Scan for the cell matching the given text and deliver its (X, Y) coordinate at center. 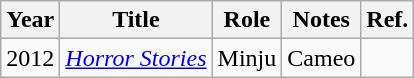
2012 (30, 58)
Notes (322, 20)
Horror Stories (136, 58)
Title (136, 20)
Ref. (388, 20)
Cameo (322, 58)
Minju (247, 58)
Role (247, 20)
Year (30, 20)
